For the text-containing cell, return its midpoint in [x, y] coordinate format. 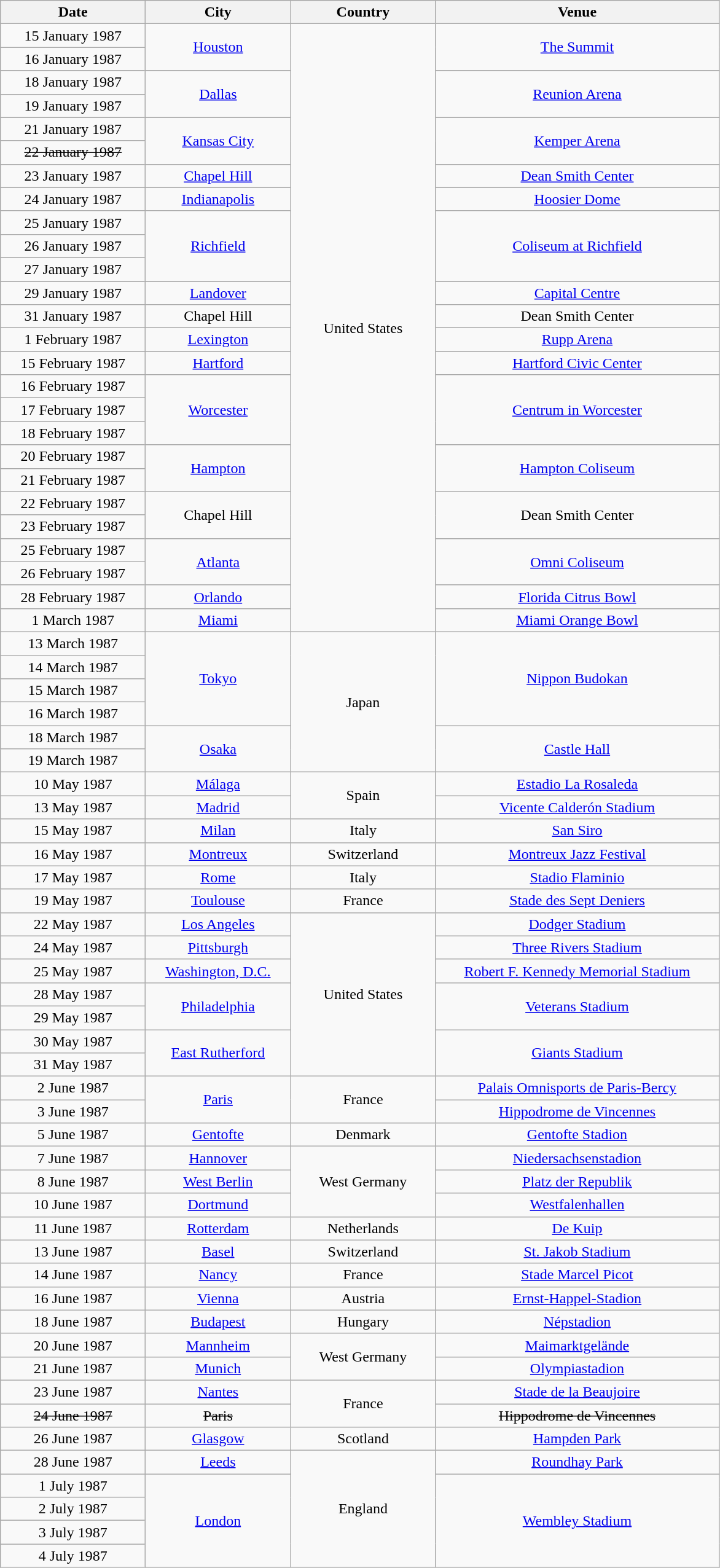
18 June 1987 [73, 1322]
26 February 1987 [73, 573]
Westfalenhallen [577, 1205]
Landover [218, 293]
1 July 1987 [73, 1486]
18 March 1987 [73, 737]
Népstadion [577, 1322]
Nantes [218, 1392]
Munich [218, 1368]
West Berlin [218, 1182]
Palais Omnisports de Paris-Bercy [577, 1088]
Spain [363, 796]
Vicente Calderón Stadium [577, 807]
Vienna [218, 1298]
Platz der Republik [577, 1182]
Miami [218, 620]
22 May 1987 [73, 924]
18 February 1987 [73, 433]
Denmark [363, 1135]
16 March 1987 [73, 714]
Hartford Civic Center [577, 363]
15 March 1987 [73, 691]
26 January 1987 [73, 246]
Los Angeles [218, 924]
28 February 1987 [73, 597]
Leeds [218, 1462]
2 June 1987 [73, 1088]
15 February 1987 [73, 363]
Kansas City [218, 141]
Nancy [218, 1275]
10 May 1987 [73, 784]
Glasgow [218, 1439]
Scotland [363, 1439]
Hoosier Dome [577, 199]
Dortmund [218, 1205]
Mannheim [218, 1345]
Budapest [218, 1322]
Stade de la Beaujoire [577, 1392]
England [363, 1509]
25 May 1987 [73, 971]
Málaga [218, 784]
Austria [363, 1298]
Reunion Arena [577, 94]
15 January 1987 [73, 36]
Florida Citrus Bowl [577, 597]
Country [363, 12]
City [218, 12]
Stadio Flaminio [577, 877]
San Siro [577, 831]
Milan [218, 831]
Montreux [218, 854]
29 January 1987 [73, 293]
Niedersachsenstadion [577, 1158]
Capital Centre [577, 293]
East Rutherford [218, 1053]
26 June 1987 [73, 1439]
Maimarktgelände [577, 1345]
25 February 1987 [73, 550]
30 May 1987 [73, 1041]
Madrid [218, 807]
19 May 1987 [73, 901]
2 July 1987 [73, 1509]
Hampden Park [577, 1439]
Dallas [218, 94]
20 February 1987 [73, 457]
Robert F. Kennedy Memorial Stadium [577, 971]
28 May 1987 [73, 994]
23 January 1987 [73, 176]
22 February 1987 [73, 503]
14 June 1987 [73, 1275]
16 June 1987 [73, 1298]
Hartford [218, 363]
Estadio La Rosaleda [577, 784]
Rotterdam [218, 1228]
Philadelphia [218, 1006]
16 May 1987 [73, 854]
16 February 1987 [73, 386]
4 July 1987 [73, 1556]
25 January 1987 [73, 222]
Rupp Arena [577, 340]
Stade Marcel Picot [577, 1275]
Lexington [218, 340]
29 May 1987 [73, 1017]
Tokyo [218, 678]
Indianapolis [218, 199]
19 January 1987 [73, 106]
Rome [218, 877]
17 February 1987 [73, 410]
24 May 1987 [73, 947]
21 February 1987 [73, 480]
17 May 1987 [73, 877]
3 June 1987 [73, 1111]
10 June 1987 [73, 1205]
Veterans Stadium [577, 1006]
Richfield [218, 246]
15 May 1987 [73, 831]
Omni Coliseum [577, 562]
Worcester [218, 410]
31 May 1987 [73, 1065]
Basel [218, 1252]
13 March 1987 [73, 643]
16 January 1987 [73, 59]
7 June 1987 [73, 1158]
24 June 1987 [73, 1415]
24 January 1987 [73, 199]
Montreux Jazz Festival [577, 854]
18 January 1987 [73, 82]
Ernst-Happel-Stadion [577, 1298]
Gentofte [218, 1135]
20 June 1987 [73, 1345]
19 March 1987 [73, 761]
13 May 1987 [73, 807]
London [218, 1521]
Japan [363, 702]
Nippon Budokan [577, 678]
Hampton Coliseum [577, 468]
Washington, D.C. [218, 971]
27 January 1987 [73, 269]
St. Jakob Stadium [577, 1252]
Toulouse [218, 901]
5 June 1987 [73, 1135]
De Kuip [577, 1228]
Hungary [363, 1322]
Roundhay Park [577, 1462]
Dodger Stadium [577, 924]
Wembley Stadium [577, 1521]
Atlanta [218, 562]
21 January 1987 [73, 129]
Netherlands [363, 1228]
Giants Stadium [577, 1053]
13 June 1987 [73, 1252]
Date [73, 12]
21 June 1987 [73, 1368]
23 June 1987 [73, 1392]
23 February 1987 [73, 527]
Houston [218, 47]
14 March 1987 [73, 667]
Castle Hall [577, 749]
Kemper Arena [577, 141]
The Summit [577, 47]
28 June 1987 [73, 1462]
Pittsburgh [218, 947]
Osaka [218, 749]
Three Rivers Stadium [577, 947]
8 June 1987 [73, 1182]
Hannover [218, 1158]
Orlando [218, 597]
Miami Orange Bowl [577, 620]
Hampton [218, 468]
Centrum in Worcester [577, 410]
Coliseum at Richfield [577, 246]
Gentofte Stadion [577, 1135]
Stade des Sept Deniers [577, 901]
1 March 1987 [73, 620]
22 January 1987 [73, 152]
11 June 1987 [73, 1228]
3 July 1987 [73, 1532]
Olympiastadion [577, 1368]
31 January 1987 [73, 316]
1 February 1987 [73, 340]
Venue [577, 12]
